Locate the cell with the specified text and output its [X, Y] center coordinate. 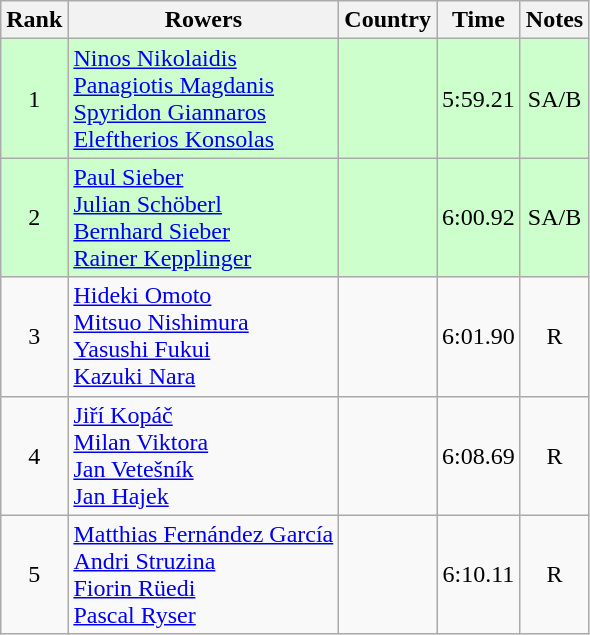
2 [34, 218]
Time [479, 20]
5 [34, 574]
5:59.21 [479, 98]
Hideki OmotoMitsuo NishimuraYasushi FukuiKazuki Nara [204, 336]
1 [34, 98]
Ninos NikolaidisPanagiotis MagdanisSpyridon GiannarosEleftherios Konsolas [204, 98]
Rank [34, 20]
Paul SieberJulian SchöberlBernhard SieberRainer Kepplinger [204, 218]
6:00.92 [479, 218]
Jiří KopáčMilan ViktoraJan VetešníkJan Hajek [204, 456]
Rowers [204, 20]
6:01.90 [479, 336]
Matthias Fernández GarcíaAndri StruzinaFiorin RüediPascal Ryser [204, 574]
Notes [554, 20]
4 [34, 456]
6:10.11 [479, 574]
3 [34, 336]
Country [388, 20]
6:08.69 [479, 456]
